Search for the cell housing the specified text and yield its [x, y] center coordinate. 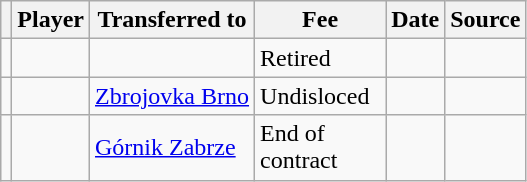
Player [51, 20]
Retired [320, 58]
Transferred to [172, 20]
Source [486, 20]
End of contract [320, 148]
Górnik Zabrze [172, 148]
Date [416, 20]
Fee [320, 20]
Zbrojovka Brno [172, 96]
Undisloced [320, 96]
